Extract the (X, Y) coordinate from the center of the cell holding the provided text.  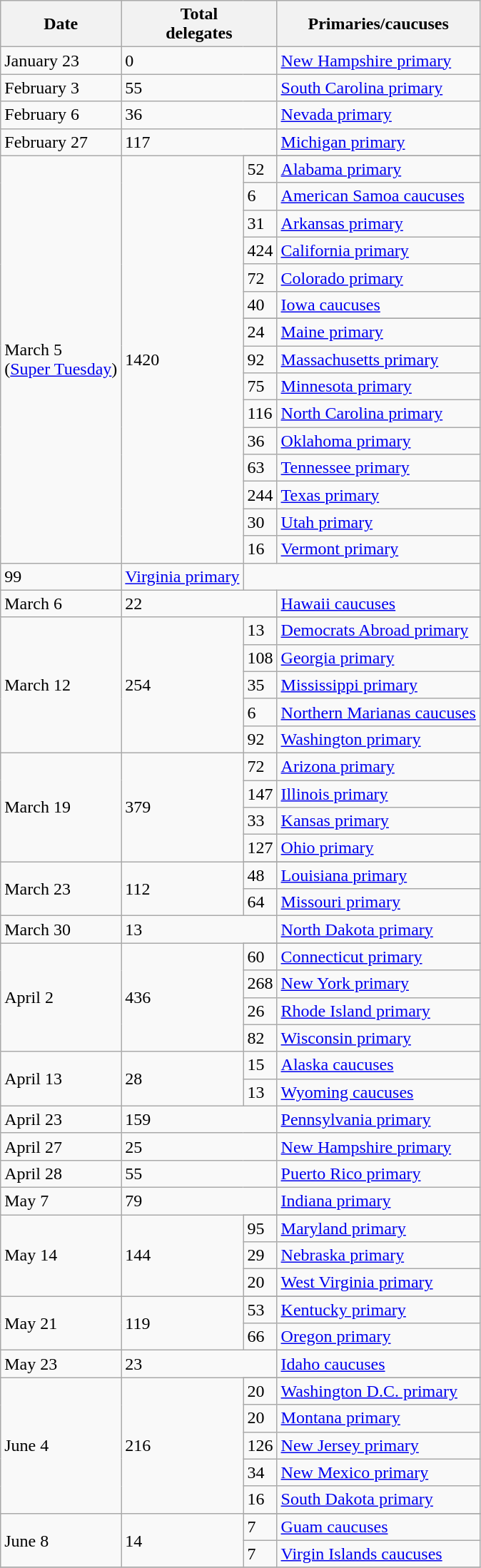
March 6 (61, 604)
64 (260, 902)
144 (183, 1255)
June 8 (61, 1540)
May 21 (61, 1323)
April 28 (61, 1174)
95 (260, 1228)
Kansas primary (378, 821)
119 (183, 1323)
29 (260, 1256)
53 (260, 1310)
Virginia primary (183, 576)
April 2 (61, 997)
Kentucky primary (378, 1310)
Maine primary (378, 332)
Arizona primary (378, 766)
25 (199, 1146)
Washington D.C. primary (378, 1391)
South Dakota primary (378, 1500)
66 (260, 1337)
June 4 (61, 1445)
May 14 (61, 1255)
April 13 (61, 1079)
New Jersey primary (378, 1445)
Oregon primary (378, 1337)
Democrats Abroad primary (378, 631)
127 (260, 848)
Date (61, 24)
Louisiana primary (378, 875)
March 23 (61, 889)
Northern Marianas caucuses (378, 712)
75 (260, 387)
Ohio primary (378, 848)
March 5(Super Tuesday) (61, 360)
48 (260, 875)
52 (260, 169)
Virgin Islands caucuses (378, 1554)
February 6 (61, 115)
Nevada primary (378, 115)
216 (183, 1445)
March 12 (61, 685)
May 7 (61, 1201)
159 (199, 1119)
436 (183, 997)
Totaldelegates (199, 24)
30 (260, 522)
Pennsylvania primary (378, 1119)
Missouri primary (378, 902)
Hawaii caucuses (378, 604)
New Mexico primary (378, 1472)
424 (260, 250)
California primary (378, 250)
Arkansas primary (378, 223)
31 (260, 223)
22 (199, 604)
26 (260, 1011)
Wisconsin primary (378, 1038)
Washington primary (378, 739)
63 (260, 468)
January 23 (61, 61)
116 (260, 414)
15 (260, 1065)
112 (183, 889)
Rhode Island primary (378, 1011)
34 (260, 1472)
Colorado primary (378, 278)
254 (183, 685)
Maryland primary (378, 1228)
Idaho caucuses (378, 1364)
82 (260, 1038)
February 27 (61, 142)
23 (199, 1364)
Alabama primary (378, 169)
March 19 (61, 807)
April 23 (61, 1119)
40 (260, 305)
Montana primary (378, 1418)
South Carolina primary (378, 88)
May 23 (61, 1364)
Minnesota primary (378, 387)
126 (260, 1445)
New York primary (378, 984)
117 (199, 142)
108 (260, 658)
Massachusetts primary (378, 359)
Guam caucuses (378, 1527)
28 (183, 1079)
147 (260, 794)
Georgia primary (378, 658)
268 (260, 984)
244 (260, 495)
79 (199, 1201)
60 (260, 957)
Mississippi primary (378, 685)
35 (260, 685)
West Virginia primary (378, 1283)
Primaries/caucuses (378, 24)
99 (61, 576)
Puerto Rico primary (378, 1174)
Alaska caucuses (378, 1065)
1420 (183, 360)
33 (260, 821)
North Dakota primary (378, 930)
Iowa caucuses (378, 305)
North Carolina primary (378, 414)
14 (183, 1540)
Connecticut primary (378, 957)
Wyoming caucuses (378, 1092)
Tennessee primary (378, 468)
Indiana primary (378, 1201)
Vermont primary (378, 549)
Texas primary (378, 495)
Illinois primary (378, 794)
March 30 (61, 930)
American Samoa caucuses (378, 196)
379 (183, 807)
February 3 (61, 88)
April 27 (61, 1146)
0 (199, 61)
Oklahoma primary (378, 441)
Nebraska primary (378, 1256)
Utah primary (378, 522)
24 (260, 332)
Michigan primary (378, 142)
